Search for the cell housing the specified text and yield its [X, Y] center coordinate. 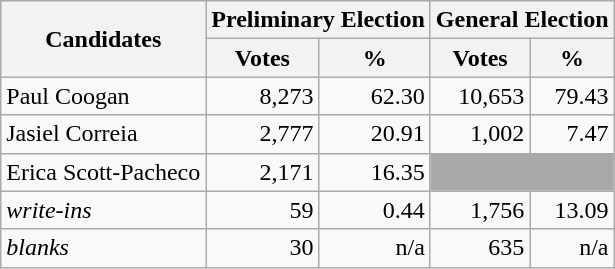
Candidates [104, 39]
7.47 [572, 134]
635 [480, 248]
Jasiel Correia [104, 134]
79.43 [572, 96]
20.91 [374, 134]
Erica Scott-Pacheco [104, 172]
Paul Coogan [104, 96]
13.09 [572, 210]
Preliminary Election [318, 20]
write-ins [104, 210]
2,777 [262, 134]
1,756 [480, 210]
59 [262, 210]
16.35 [374, 172]
blanks [104, 248]
8,273 [262, 96]
General Election [522, 20]
0.44 [374, 210]
62.30 [374, 96]
1,002 [480, 134]
2,171 [262, 172]
10,653 [480, 96]
30 [262, 248]
